Determine the [X, Y] coordinate at the center of the cell enclosing the given text.  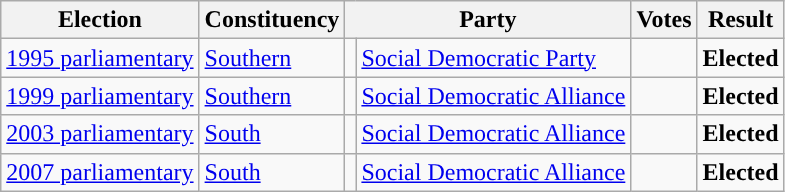
Votes [664, 20]
Result [740, 20]
2003 parliamentary [100, 134]
Party [488, 20]
1995 parliamentary [100, 58]
2007 parliamentary [100, 172]
Election [100, 20]
Constituency [272, 20]
1999 parliamentary [100, 96]
Social Democratic Party [494, 58]
